Extract the [x, y] coordinate from the center of the cell holding the provided text.  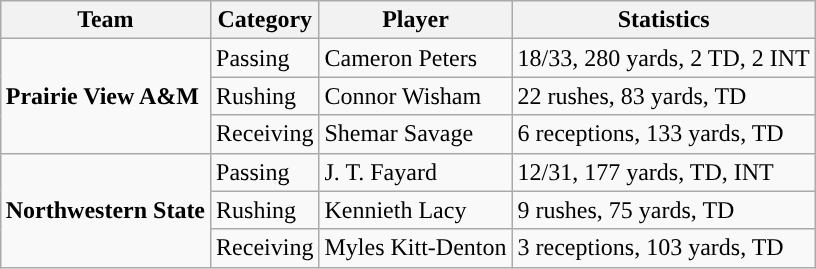
Shemar Savage [416, 134]
Team [105, 20]
Connor Wisham [416, 96]
J. T. Fayard [416, 172]
Category [265, 20]
6 receptions, 133 yards, TD [664, 134]
Cameron Peters [416, 58]
9 rushes, 75 yards, TD [664, 210]
Statistics [664, 20]
Myles Kitt-Denton [416, 248]
Player [416, 20]
12/31, 177 yards, TD, INT [664, 172]
Kennieth Lacy [416, 210]
18/33, 280 yards, 2 TD, 2 INT [664, 58]
22 rushes, 83 yards, TD [664, 96]
Prairie View A&M [105, 96]
Northwestern State [105, 210]
3 receptions, 103 yards, TD [664, 248]
